Locate the cell with the specified text and output its [X, Y] center coordinate. 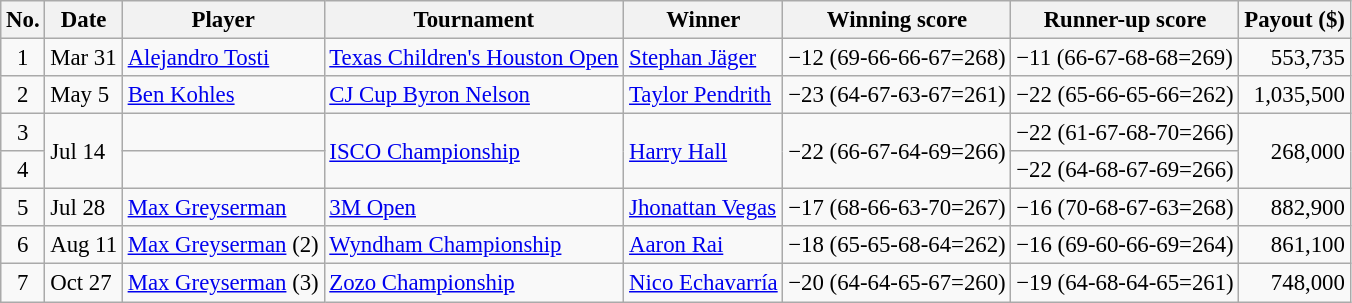
Runner-up score [1125, 20]
−22 (66-67-64-69=266) [897, 152]
Mar 31 [84, 58]
Alejandro Tosti [223, 58]
Max Greyserman (2) [223, 245]
Max Greyserman [223, 208]
Tournament [474, 20]
7 [23, 283]
ISCO Championship [474, 152]
Zozo Championship [474, 283]
−16 (70-68-67-63=268) [1125, 208]
−12 (69-66-66-67=268) [897, 58]
−23 (64-67-63-67=261) [897, 95]
861,100 [1294, 245]
−16 (69-60-66-69=264) [1125, 245]
1 [23, 58]
−17 (68-66-63-70=267) [897, 208]
Jul 14 [84, 152]
Wyndham Championship [474, 245]
May 5 [84, 95]
4 [23, 170]
Date [84, 20]
Ben Kohles [223, 95]
Nico Echavarría [704, 283]
Max Greyserman (3) [223, 283]
Player [223, 20]
Aaron Rai [704, 245]
1,035,500 [1294, 95]
Oct 27 [84, 283]
Taylor Pendrith [704, 95]
−22 (61-67-68-70=266) [1125, 133]
5 [23, 208]
6 [23, 245]
Harry Hall [704, 152]
Jhonattan Vegas [704, 208]
Winning score [897, 20]
Winner [704, 20]
−11 (66-67-68-68=269) [1125, 58]
748,000 [1294, 283]
268,000 [1294, 152]
CJ Cup Byron Nelson [474, 95]
Aug 11 [84, 245]
553,735 [1294, 58]
Stephan Jäger [704, 58]
−19 (64-68-64-65=261) [1125, 283]
Payout ($) [1294, 20]
−22 (65-66-65-66=262) [1125, 95]
−22 (64-68-67-69=266) [1125, 170]
−18 (65-65-68-64=262) [897, 245]
2 [23, 95]
−20 (64-64-65-67=260) [897, 283]
3 [23, 133]
3M Open [474, 208]
Texas Children's Houston Open [474, 58]
Jul 28 [84, 208]
No. [23, 20]
882,900 [1294, 208]
